Return the [X, Y] coordinate for the center point of the cell that contains the specified text.  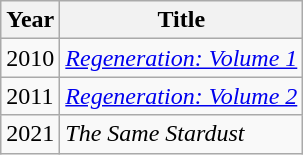
The Same Stardust [182, 134]
2011 [30, 96]
2010 [30, 58]
Regeneration: Volume 1 [182, 58]
Regeneration: Volume 2 [182, 96]
2021 [30, 134]
Title [182, 20]
Year [30, 20]
